Pinpoint the cell where the given text exists, returning its (x, y) midpoint coordinate. 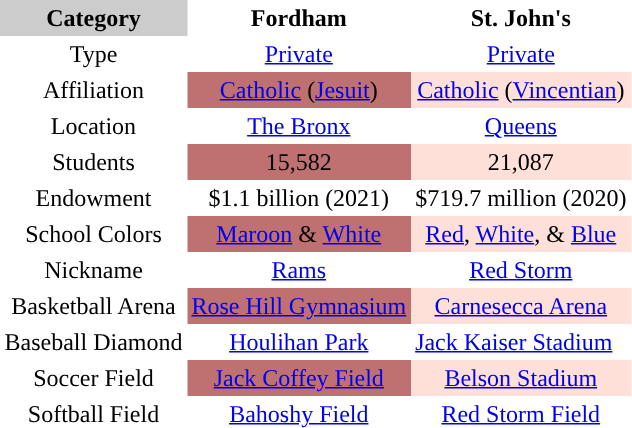
15,582 (299, 162)
Catholic (Jesuit) (299, 90)
The Bronx (299, 126)
St. John's (521, 18)
Red, White, & Blue (521, 234)
Category (94, 18)
$719.7 million (2020) (521, 198)
Jack Kaiser Stadium (521, 342)
Maroon & White (299, 234)
Catholic (Vincentian) (521, 90)
Students (94, 162)
Rams (299, 270)
Baseball Diamond (94, 342)
21,087 (521, 162)
Rose Hill Gymnasium (299, 306)
Houlihan Park (299, 342)
Belson Stadium (521, 378)
Red Storm (521, 270)
$1.1 billion (2021) (299, 198)
Soccer Field (94, 378)
Queens (521, 126)
Nickname (94, 270)
Location (94, 126)
Jack Coffey Field (299, 378)
Type (94, 54)
Fordham (299, 18)
Carnesecca Arena (521, 306)
Endowment (94, 198)
School Colors (94, 234)
Affiliation (94, 90)
Basketball Arena (94, 306)
